Search for the cell housing the specified text and yield its (x, y) center coordinate. 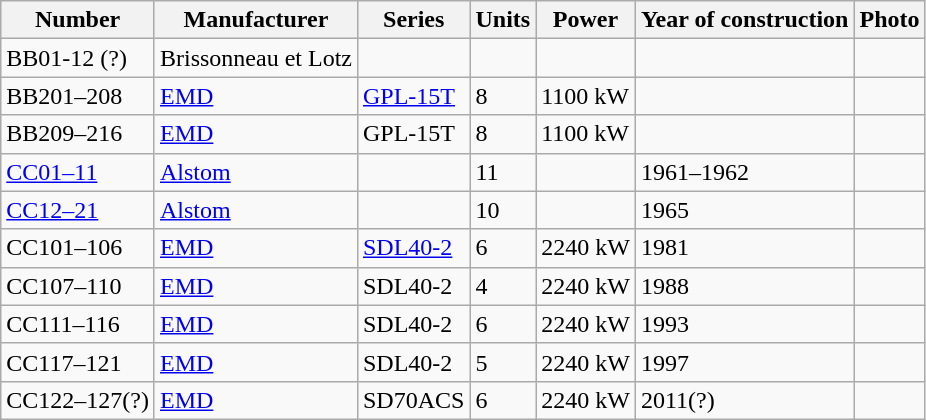
5 (503, 362)
BB01-12 (?) (78, 58)
CC01–11 (78, 172)
1993 (744, 324)
11 (503, 172)
1997 (744, 362)
Manufacturer (256, 20)
CC122–127(?) (78, 400)
1988 (744, 286)
Photo (890, 20)
1965 (744, 210)
2011(?) (744, 400)
CC117–121 (78, 362)
10 (503, 210)
1981 (744, 248)
CC12–21 (78, 210)
Units (503, 20)
SD70ACS (413, 400)
Series (413, 20)
BB201–208 (78, 96)
CC101–106 (78, 248)
BB209–216 (78, 134)
1961–1962 (744, 172)
Number (78, 20)
Power (586, 20)
4 (503, 286)
CC107–110 (78, 286)
CC111–116 (78, 324)
Brissonneau et Lotz (256, 58)
Year of construction (744, 20)
